Identify which cell holds the provided text, then report its (X, Y) central coordinate. 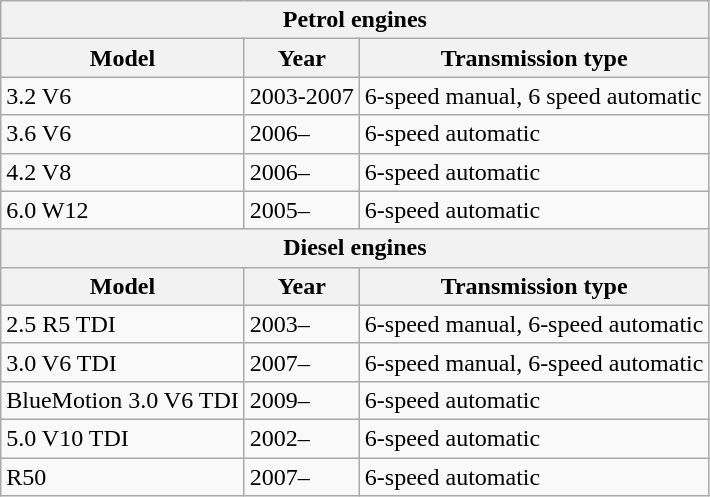
5.0 V10 TDI (123, 438)
BlueMotion 3.0 V6 TDI (123, 400)
2005– (302, 210)
2009– (302, 400)
2002– (302, 438)
4.2 V8 (123, 172)
2003– (302, 324)
Petrol engines (355, 20)
Diesel engines (355, 248)
6.0 W12 (123, 210)
6-speed manual, 6 speed automatic (534, 96)
2003-2007 (302, 96)
3.2 V6 (123, 96)
3.0 V6 TDI (123, 362)
3.6 V6 (123, 134)
2.5 R5 TDI (123, 324)
R50 (123, 477)
